Capture the cell that displays the provided text and extract its [x, y] central coordinate. 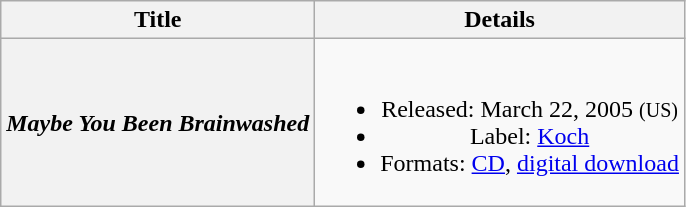
Released: March 22, 2005 (US)Label: KochFormats: CD, digital download [500, 122]
Maybe You Been Brainwashed [158, 122]
Details [500, 20]
Title [158, 20]
